Return the [x, y] coordinate for the center point of the cell that contains the specified text.  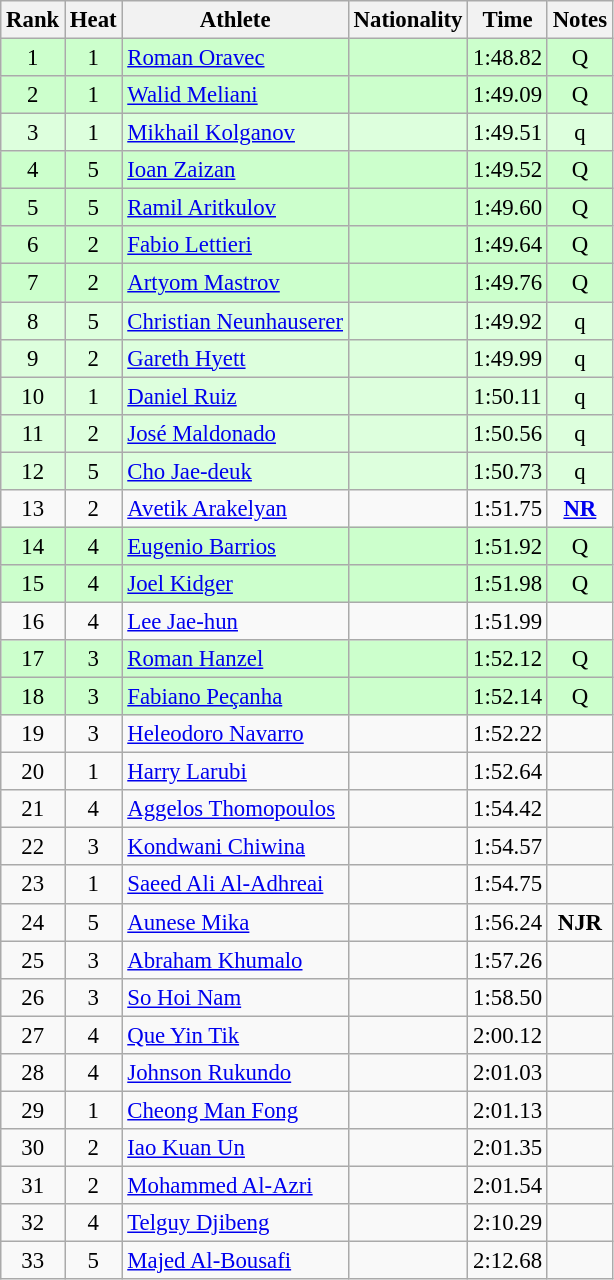
Gareth Hyett [235, 358]
1:50.56 [508, 433]
9 [33, 358]
13 [33, 509]
1:51.75 [508, 509]
23 [33, 885]
Eugenio Barrios [235, 546]
1:49.64 [508, 245]
Christian Neunhauserer [235, 321]
Iao Kuan Un [235, 1148]
2:01.13 [508, 1110]
1:57.26 [508, 960]
1:58.50 [508, 997]
Joel Kidger [235, 584]
Que Yin Tik [235, 1035]
Majed Al-Bousafi [235, 1261]
1:49.76 [508, 283]
Time [508, 20]
21 [33, 809]
Heat [94, 20]
Mohammed Al-Azri [235, 1185]
31 [33, 1185]
27 [33, 1035]
14 [33, 546]
1:49.52 [508, 170]
1:56.24 [508, 922]
26 [33, 997]
1:54.75 [508, 885]
30 [33, 1148]
Cheong Man Fong [235, 1110]
Kondwani Chiwina [235, 847]
Aunese Mika [235, 922]
Roman Hanzel [235, 659]
1:51.92 [508, 546]
25 [33, 960]
Artyom Mastrov [235, 283]
Avetik Arakelyan [235, 509]
20 [33, 772]
Notes [580, 20]
Nationality [408, 20]
17 [33, 659]
Johnson Rukundo [235, 1073]
Daniel Ruiz [235, 396]
1:51.98 [508, 584]
1:49.60 [508, 208]
NR [580, 509]
1:52.14 [508, 697]
2:10.29 [508, 1223]
Lee Jae-hun [235, 621]
10 [33, 396]
1:52.22 [508, 734]
1:49.09 [508, 95]
1:54.57 [508, 847]
Walid Meliani [235, 95]
24 [33, 922]
Aggelos Thomopoulos [235, 809]
28 [33, 1073]
22 [33, 847]
7 [33, 283]
Cho Jae-deuk [235, 471]
NJR [580, 922]
Harry Larubi [235, 772]
So Hoi Nam [235, 997]
1:52.64 [508, 772]
1:54.42 [508, 809]
12 [33, 471]
Ramil Aritkulov [235, 208]
2:01.54 [508, 1185]
2:01.03 [508, 1073]
2:12.68 [508, 1261]
1:49.51 [508, 133]
1:51.99 [508, 621]
Telguy Djibeng [235, 1223]
1:49.92 [508, 321]
Fabiano Peçanha [235, 697]
1:52.12 [508, 659]
Rank [33, 20]
2:01.35 [508, 1148]
Abraham Khumalo [235, 960]
18 [33, 697]
8 [33, 321]
Ioan Zaizan [235, 170]
19 [33, 734]
Athlete [235, 20]
16 [33, 621]
José Maldonado [235, 433]
1:50.73 [508, 471]
11 [33, 433]
1:48.82 [508, 58]
Mikhail Kolganov [235, 133]
32 [33, 1223]
1:50.11 [508, 396]
Heleodoro Navarro [235, 734]
Fabio Lettieri [235, 245]
6 [33, 245]
33 [33, 1261]
Roman Oravec [235, 58]
Saeed Ali Al-Adhreai [235, 885]
29 [33, 1110]
2:00.12 [508, 1035]
15 [33, 584]
1:49.99 [508, 358]
